Locate the cell with the specified text and output its [X, Y] center coordinate. 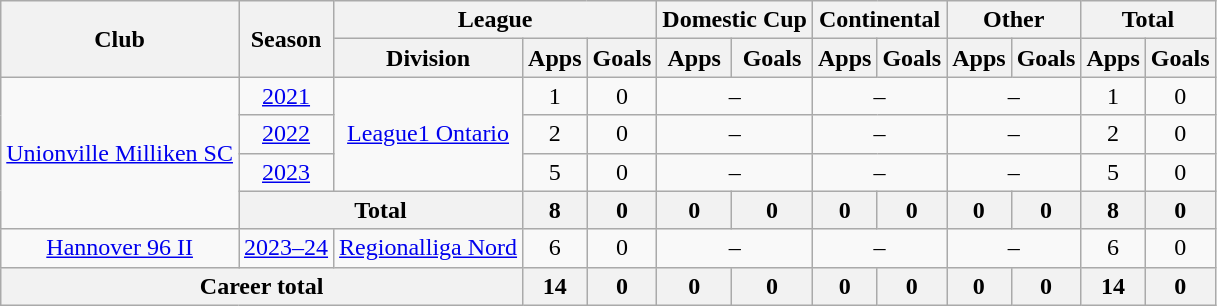
Season [286, 39]
Domestic Cup [735, 20]
Division [428, 58]
2023 [286, 172]
League1 Ontario [428, 134]
League [496, 20]
2023–24 [286, 248]
Continental [879, 20]
Regionalliga Nord [428, 248]
Unionville Milliken SC [120, 153]
Other [1014, 20]
Hannover 96 II [120, 248]
2021 [286, 96]
2022 [286, 134]
Career total [262, 286]
Club [120, 39]
